Find where the given text appears and provide that cell's center as [x, y] coordinate. 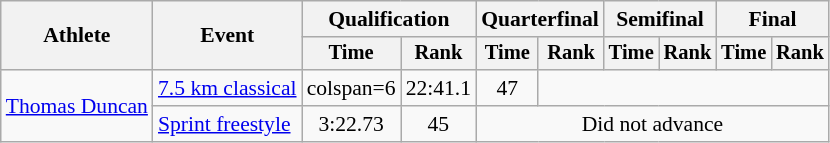
Semifinal [660, 19]
colspan=6 [352, 88]
47 [507, 88]
Sprint freestyle [228, 124]
Quarterfinal [540, 19]
Qualification [390, 19]
Athlete [77, 36]
Event [228, 36]
Thomas Duncan [77, 106]
3:22.73 [352, 124]
45 [438, 124]
7.5 km classical [228, 88]
Final [772, 19]
22:41.1 [438, 88]
Did not advance [652, 124]
